Search for the cell housing the specified text and yield its (X, Y) center coordinate. 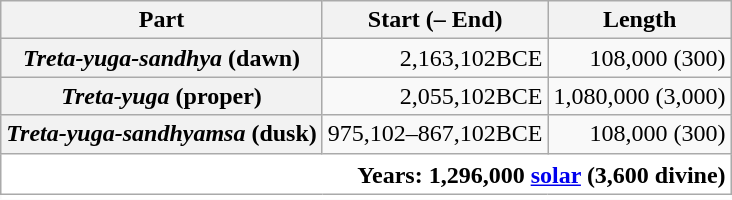
Treta-yuga-sandhyamsa (dusk) (162, 134)
Length (640, 20)
2,163,102BCE (435, 58)
1,080,000 (3,000) (640, 96)
Years: 1,296,000 solar (3,600 divine) (366, 174)
Treta-yuga-sandhya (dawn) (162, 58)
2,055,102BCE (435, 96)
Part (162, 20)
Treta-yuga (proper) (162, 96)
975,102–867,102BCE (435, 134)
Start (– End) (435, 20)
